From the cell containing the given text, extract its center point as (X, Y) coordinate. 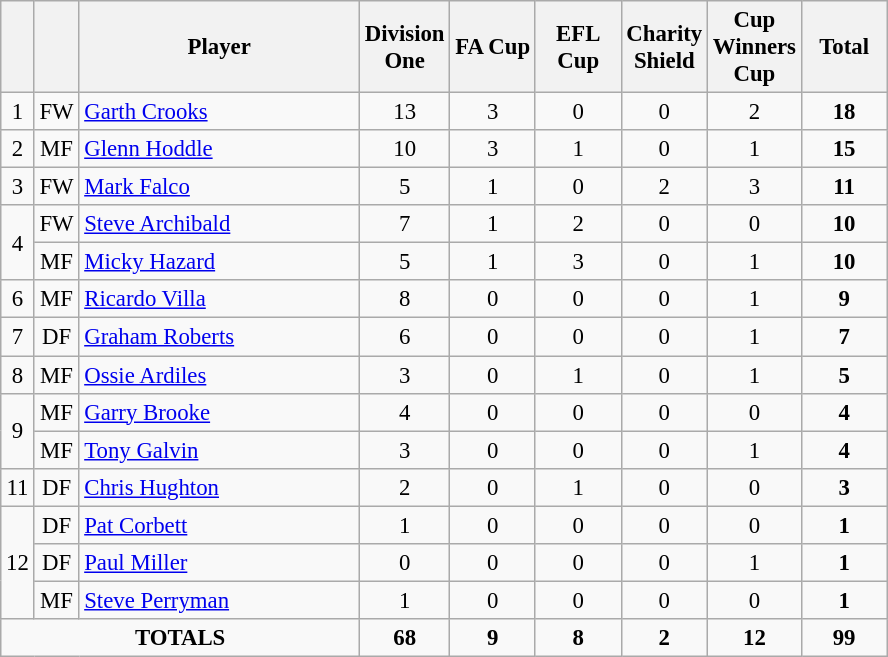
Ricardo Villa (220, 299)
Pat Corbett (220, 525)
Ossie Ardiles (220, 375)
TOTALS (180, 638)
Micky Hazard (220, 262)
EFL Cup (578, 47)
Charity Shield (664, 47)
Division One (404, 47)
Cup Winners Cup (755, 47)
Paul Miller (220, 563)
Glenn Hoddle (220, 149)
99 (844, 638)
Chris Hughton (220, 487)
Mark Falco (220, 187)
13 (404, 112)
Garry Brooke (220, 412)
68 (404, 638)
Steve Archibald (220, 224)
Player (220, 47)
Garth Crooks (220, 112)
15 (844, 149)
18 (844, 112)
Graham Roberts (220, 337)
FA Cup (493, 47)
Total (844, 47)
Tony Galvin (220, 450)
Steve Perryman (220, 600)
